Search for the cell housing the specified text and yield its (X, Y) center coordinate. 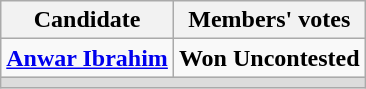
Members' votes (269, 20)
Anwar Ibrahim (88, 58)
Candidate (88, 20)
Won Uncontested (269, 58)
